Identify which cell holds the provided text, then report its [X, Y] central coordinate. 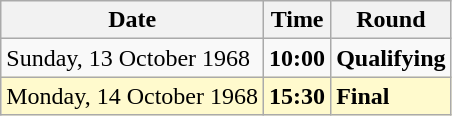
Round [391, 20]
Final [391, 96]
15:30 [298, 96]
Sunday, 13 October 1968 [132, 58]
10:00 [298, 58]
Monday, 14 October 1968 [132, 96]
Qualifying [391, 58]
Date [132, 20]
Time [298, 20]
